Output the [X, Y] coordinate of the center of the cell containing the given text.  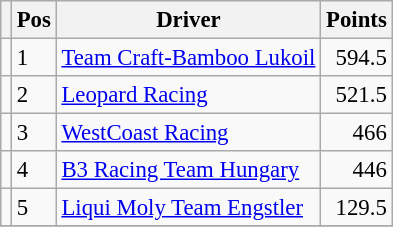
WestCoast Racing [188, 133]
521.5 [356, 95]
5 [34, 208]
4 [34, 170]
2 [34, 95]
129.5 [356, 208]
466 [356, 133]
Points [356, 20]
1 [34, 58]
Leopard Racing [188, 95]
Team Craft-Bamboo Lukoil [188, 58]
Driver [188, 20]
446 [356, 170]
3 [34, 133]
B3 Racing Team Hungary [188, 170]
Pos [34, 20]
Liqui Moly Team Engstler [188, 208]
594.5 [356, 58]
